Return the (x, y) coordinate for the center point of the cell that contains the specified text.  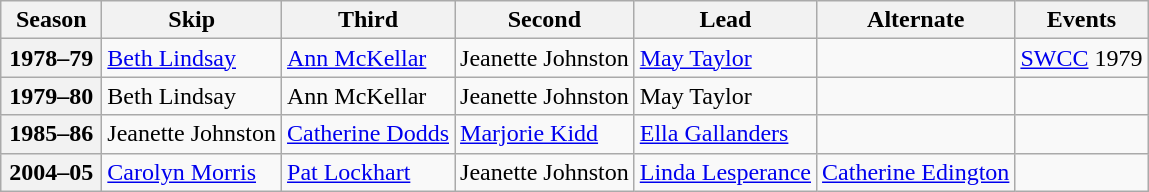
1985–86 (52, 134)
Alternate (916, 20)
1979–80 (52, 96)
Lead (725, 20)
1978–79 (52, 58)
Catherine Dodds (368, 134)
Pat Lockhart (368, 172)
Second (545, 20)
Carolyn Morris (192, 172)
Skip (192, 20)
SWCC 1979 (1082, 58)
Third (368, 20)
Linda Lesperance (725, 172)
Catherine Edington (916, 172)
Season (52, 20)
Marjorie Kidd (545, 134)
Events (1082, 20)
2004–05 (52, 172)
Ella Gallanders (725, 134)
